From the cell containing the given text, extract its center point as [x, y] coordinate. 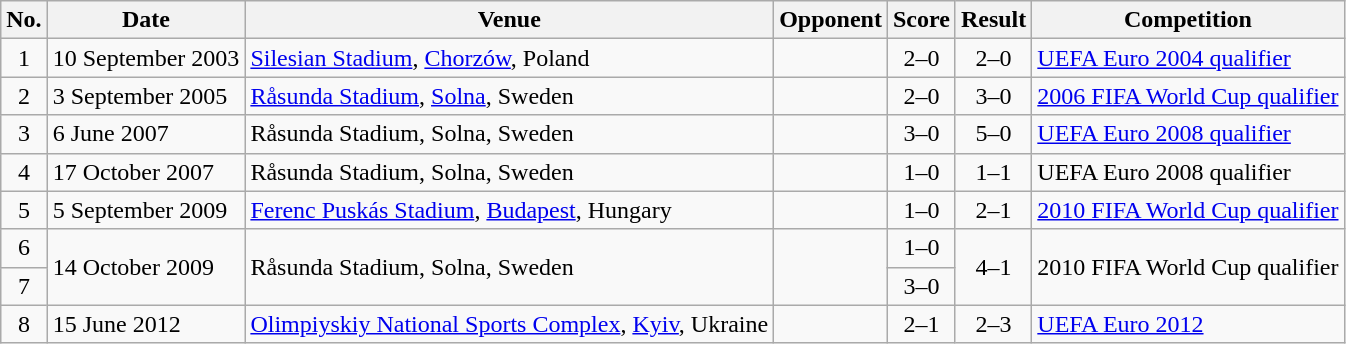
Olimpiyskiy National Sports Complex, Kyiv, Ukraine [510, 324]
UEFA Euro 2004 qualifier [1188, 58]
17 October 2007 [146, 172]
2 [24, 96]
No. [24, 20]
Competition [1188, 20]
Result [993, 20]
8 [24, 324]
4–1 [993, 267]
Score [921, 20]
6 June 2007 [146, 134]
2–3 [993, 324]
Venue [510, 20]
1–1 [993, 172]
5–0 [993, 134]
3 [24, 134]
UEFA Euro 2012 [1188, 324]
1 [24, 58]
2006 FIFA World Cup qualifier [1188, 96]
Date [146, 20]
5 [24, 210]
6 [24, 248]
Ferenc Puskás Stadium, Budapest, Hungary [510, 210]
15 June 2012 [146, 324]
Opponent [831, 20]
4 [24, 172]
5 September 2009 [146, 210]
7 [24, 286]
Silesian Stadium, Chorzów, Poland [510, 58]
14 October 2009 [146, 267]
3 September 2005 [146, 96]
10 September 2003 [146, 58]
